Scan for the cell matching the given text and deliver its [X, Y] coordinate at center. 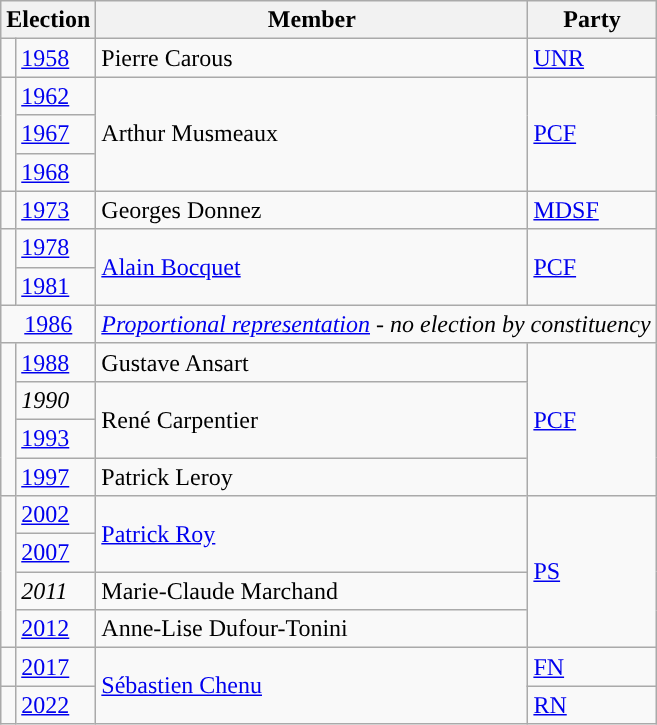
Alain Bocquet [312, 267]
1990 [56, 400]
FN [592, 667]
2022 [56, 705]
1962 [56, 96]
Proportional representation - no election by constituency [376, 324]
2012 [56, 629]
Sébastien Chenu [312, 686]
MDSF [592, 210]
Member [312, 20]
PS [592, 572]
1981 [56, 286]
1967 [56, 134]
Patrick Leroy [312, 477]
Patrick Roy [312, 534]
Election [48, 20]
1968 [56, 172]
1986 [48, 324]
2007 [56, 553]
1973 [56, 210]
Gustave Ansart [312, 362]
Pierre Carous [312, 58]
1988 [56, 362]
UNR [592, 58]
1997 [56, 477]
2002 [56, 515]
2017 [56, 667]
René Carpentier [312, 419]
1958 [56, 58]
RN [592, 705]
Arthur Musmeaux [312, 134]
1978 [56, 248]
1993 [56, 438]
Party [592, 20]
Georges Donnez [312, 210]
2011 [56, 591]
Anne-Lise Dufour-Tonini [312, 629]
Marie-Claude Marchand [312, 591]
